From the cell containing the given text, extract its center point as (X, Y) coordinate. 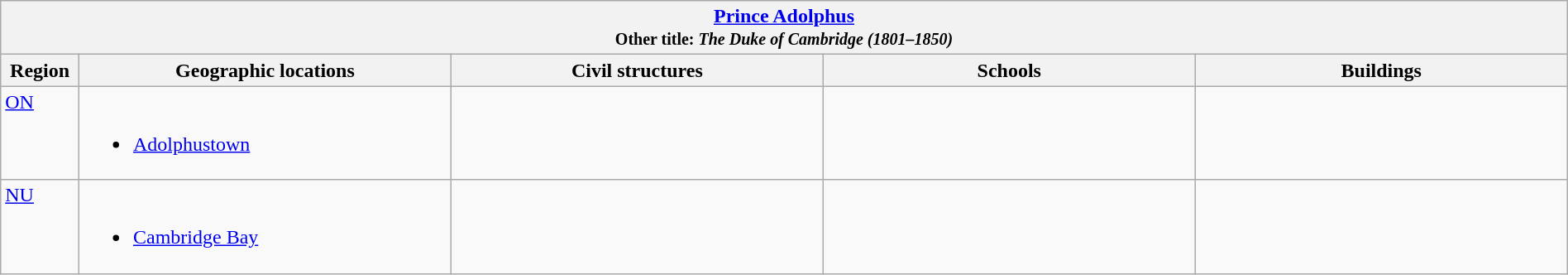
Adolphustown (265, 133)
Region (40, 70)
ON (40, 133)
Civil structures (637, 70)
Geographic locations (265, 70)
NU (40, 227)
Prince AdolphusOther title: The Duke of Cambridge (1801–1850) (784, 28)
Buildings (1381, 70)
Schools (1009, 70)
Cambridge Bay (265, 227)
